For the text-containing cell, return its midpoint in (X, Y) coordinate format. 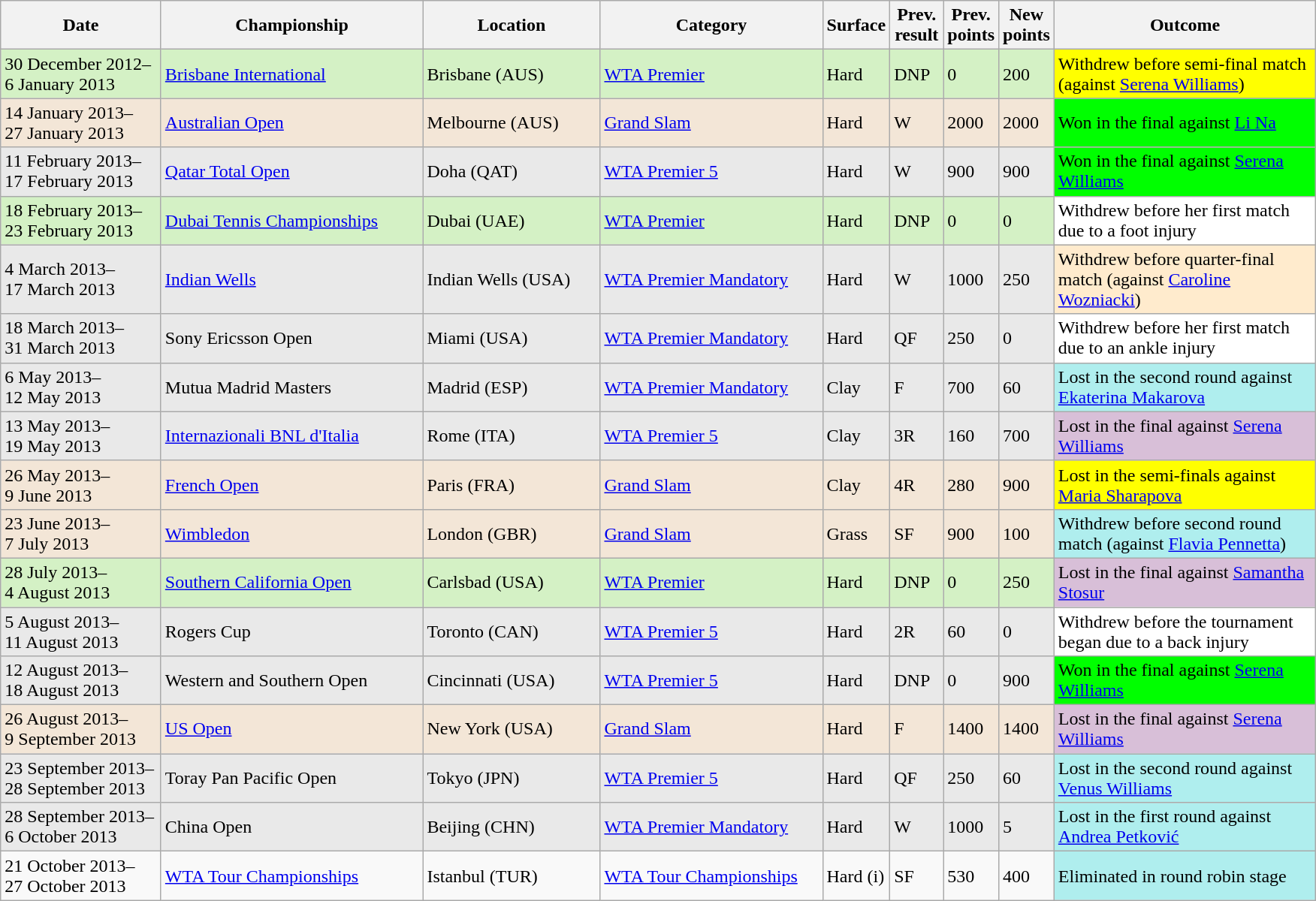
2R (916, 631)
Prev. result (916, 26)
China Open (291, 827)
18 March 2013–31 March 2013 (81, 338)
Dubai (UAE) (512, 221)
US Open (291, 730)
Withdrew before her first match due to an ankle injury (1185, 338)
Toronto (CAN) (512, 631)
Dubai Tennis Championships (291, 221)
Madrid (ESP) (512, 387)
London (GBR) (512, 533)
Istanbul (TUR) (512, 875)
Tokyo (JPN) (512, 778)
26 May 2013–9 June 2013 (81, 485)
Cincinnati (USA) (512, 680)
Toray Pan Pacific Open (291, 778)
13 May 2013–19 May 2013 (81, 435)
Internazionali BNL d'Italia (291, 435)
Lost in the semi-finals against Maria Sharapova (1185, 485)
Paris (FRA) (512, 485)
Melbourne (AUS) (512, 123)
Grass (856, 533)
Australian Open (291, 123)
4 March 2013–17 March 2013 (81, 279)
Outcome (1185, 26)
6 May 2013–12 May 2013 (81, 387)
Lost in the second round against Ekaterina Makarova (1185, 387)
Withdrew before second round match (against Flavia Pennetta) (1185, 533)
28 July 2013–4 August 2013 (81, 583)
Rogers Cup (291, 631)
23 June 2013–7 July 2013 (81, 533)
5 (1027, 827)
Lost in the first round against Andrea Petković (1185, 827)
530 (971, 875)
5 August 2013–11 August 2013 (81, 631)
3R (916, 435)
12 August 2013–18 August 2013 (81, 680)
280 (971, 485)
18 February 2013–23 February 2013 (81, 221)
Withdrew before semi-final match (against Serena Williams) (1185, 74)
New points (1027, 26)
Mutua Madrid Masters (291, 387)
French Open (291, 485)
Qatar Total Open (291, 171)
Championship (291, 26)
Won in the final against Li Na (1185, 123)
Carlsbad (USA) (512, 583)
Hard (i) (856, 875)
Rome (ITA) (512, 435)
Indian Wells (291, 279)
Miami (USA) (512, 338)
Wimbledon (291, 533)
Withdrew before quarter-final match (against Caroline Wozniacki) (1185, 279)
Beijing (CHN) (512, 827)
Prev. points (971, 26)
Brisbane (AUS) (512, 74)
Western and Southern Open (291, 680)
160 (971, 435)
Southern California Open (291, 583)
400 (1027, 875)
14 January 2013–27 January 2013 (81, 123)
100 (1027, 533)
Withdrew before the tournament began due to a back injury (1185, 631)
Lost in the final against Samantha Stosur (1185, 583)
Category (711, 26)
4R (916, 485)
Indian Wells (USA) (512, 279)
Surface (856, 26)
Eliminated in round robin stage (1185, 875)
11 February 2013–17 February 2013 (81, 171)
21 October 2013–27 October 2013 (81, 875)
Date (81, 26)
200 (1027, 74)
New York (USA) (512, 730)
Sony Ericsson Open (291, 338)
Doha (QAT) (512, 171)
23 September 2013–28 September 2013 (81, 778)
Location (512, 26)
30 December 2012–6 January 2013 (81, 74)
28 September 2013–6 October 2013 (81, 827)
Lost in the second round against Venus Williams (1185, 778)
26 August 2013–9 September 2013 (81, 730)
Brisbane International (291, 74)
Withdrew before her first match due to a foot injury (1185, 221)
